Identify which cell holds the provided text, then report its [X, Y] central coordinate. 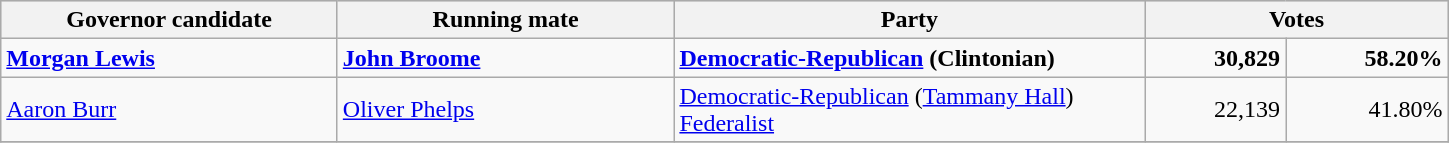
22,139 [1216, 110]
30,829 [1216, 58]
John Broome [506, 58]
58.20% [1367, 58]
Democratic-Republican (Clintonian) [910, 58]
Party [910, 20]
Oliver Phelps [506, 110]
41.80% [1367, 110]
Morgan Lewis [170, 58]
Governor candidate [170, 20]
Democratic-Republican (Tammany Hall) Federalist [910, 110]
Aaron Burr [170, 110]
Running mate [506, 20]
Votes [1296, 20]
